Output the (x, y) coordinate of the center of the cell containing the given text.  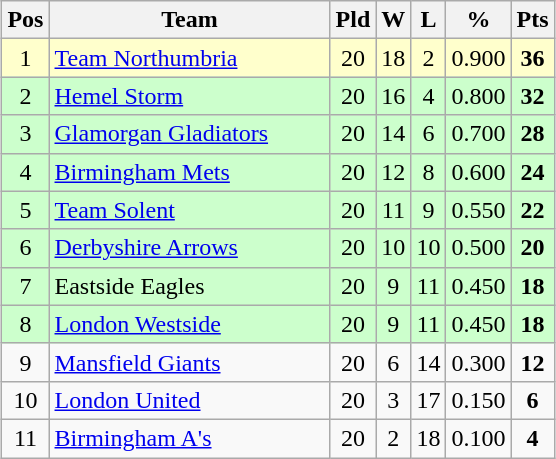
36 (532, 58)
Pld (353, 20)
28 (532, 134)
Team Northumbria (190, 58)
16 (394, 96)
Glamorgan Gladiators (190, 134)
0.550 (478, 210)
Birmingham Mets (190, 172)
Birmingham A's (190, 438)
0.300 (478, 362)
% (478, 20)
0.150 (478, 400)
22 (532, 210)
Eastside Eagles (190, 286)
0.100 (478, 438)
Team (190, 20)
24 (532, 172)
17 (428, 400)
0.700 (478, 134)
W (394, 20)
7 (26, 286)
1 (26, 58)
Mansfield Giants (190, 362)
0.800 (478, 96)
0.900 (478, 58)
London United (190, 400)
Team Solent (190, 210)
0.600 (478, 172)
Derbyshire Arrows (190, 248)
0.500 (478, 248)
London Westside (190, 324)
32 (532, 96)
Pts (532, 20)
L (428, 20)
5 (26, 210)
Pos (26, 20)
Hemel Storm (190, 96)
